Identify which cell holds the provided text, then report its [x, y] central coordinate. 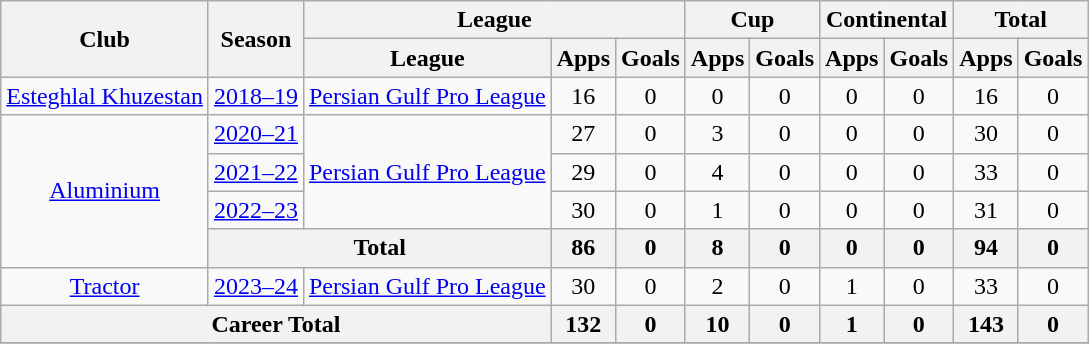
2021–22 [256, 172]
143 [986, 324]
86 [583, 248]
10 [717, 324]
Career Total [276, 324]
Season [256, 39]
94 [986, 248]
Tractor [105, 286]
Cup [752, 20]
2023–24 [256, 286]
Club [105, 39]
2022–23 [256, 210]
3 [717, 134]
2018–19 [256, 96]
Aluminium [105, 191]
2 [717, 286]
Esteghlal Khuzestan [105, 96]
27 [583, 134]
Continental [887, 20]
8 [717, 248]
2020–21 [256, 134]
4 [717, 172]
29 [583, 172]
31 [986, 210]
132 [583, 324]
